Provide the (x, y) coordinate of the cell's center where the given text is located.  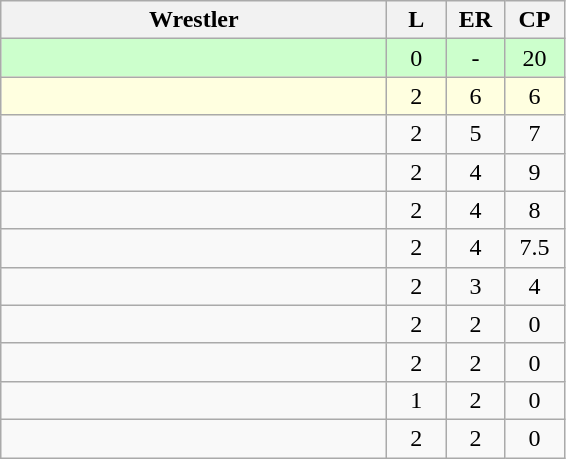
CP (534, 20)
3 (476, 286)
9 (534, 172)
1 (416, 400)
- (476, 58)
20 (534, 58)
7 (534, 134)
ER (476, 20)
L (416, 20)
7.5 (534, 248)
8 (534, 210)
Wrestler (194, 20)
5 (476, 134)
